Identify which cell holds the provided text, then report its [X, Y] central coordinate. 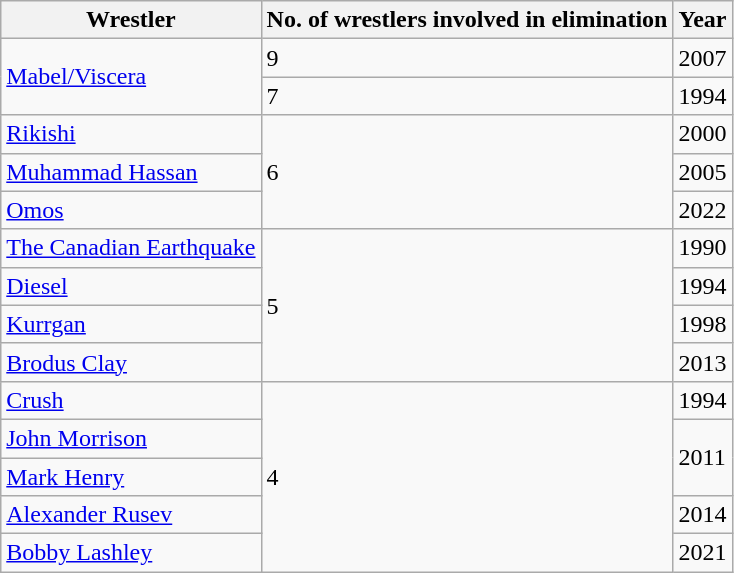
Year [702, 20]
2011 [702, 457]
The Canadian Earthquake [131, 248]
Brodus Clay [131, 362]
2021 [702, 553]
Crush [131, 400]
2007 [702, 58]
No. of wrestlers involved in elimination [467, 20]
Alexander Rusev [131, 515]
1990 [702, 248]
Omos [131, 210]
Kurrgan [131, 324]
7 [467, 96]
1998 [702, 324]
John Morrison [131, 438]
2005 [702, 172]
6 [467, 172]
2014 [702, 515]
Mark Henry [131, 477]
Muhammad Hassan [131, 172]
Wrestler [131, 20]
5 [467, 305]
9 [467, 58]
Rikishi [131, 134]
2013 [702, 362]
Bobby Lashley [131, 553]
4 [467, 476]
Mabel/Viscera [131, 77]
Diesel [131, 286]
2000 [702, 134]
2022 [702, 210]
